Output the [X, Y] coordinate of the center of the cell containing the given text.  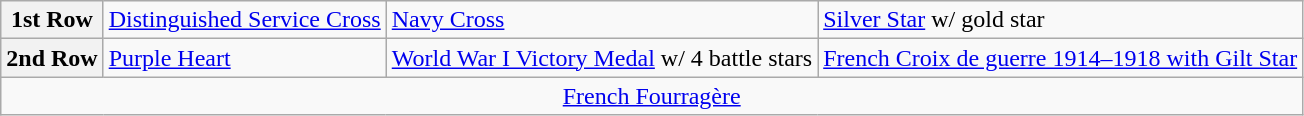
French Croix de guerre 1914–1918 with Gilt Star [1060, 58]
Distinguished Service Cross [244, 20]
Purple Heart [244, 58]
1st Row [52, 20]
Silver Star w/ gold star [1060, 20]
2nd Row [52, 58]
Navy Cross [602, 20]
French Fourragère [652, 96]
World War I Victory Medal w/ 4 battle stars [602, 58]
